Capture the cell that displays the provided text and extract its (X, Y) central coordinate. 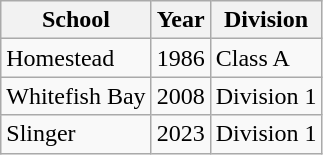
Year (180, 20)
Homestead (76, 58)
School (76, 20)
Slinger (76, 134)
Whitefish Bay (76, 96)
Division (266, 20)
Class A (266, 58)
1986 (180, 58)
2008 (180, 96)
2023 (180, 134)
